For the text-containing cell, return its midpoint in (x, y) coordinate format. 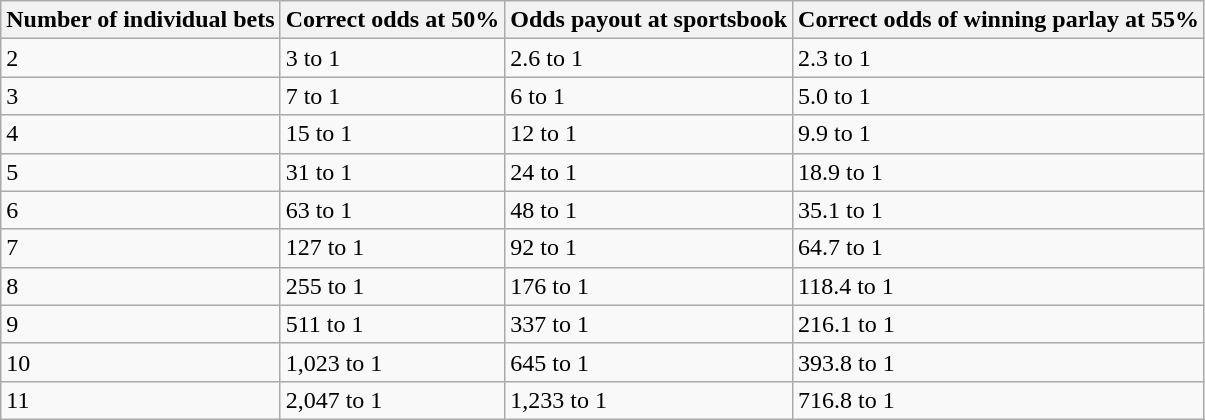
64.7 to 1 (999, 248)
35.1 to 1 (999, 210)
2 (140, 58)
9.9 to 1 (999, 134)
Odds payout at sportsbook (649, 20)
216.1 to 1 (999, 324)
8 (140, 286)
12 to 1 (649, 134)
716.8 to 1 (999, 400)
5 (140, 172)
92 to 1 (649, 248)
255 to 1 (392, 286)
337 to 1 (649, 324)
127 to 1 (392, 248)
Correct odds of winning parlay at 55% (999, 20)
6 (140, 210)
48 to 1 (649, 210)
6 to 1 (649, 96)
393.8 to 1 (999, 362)
9 (140, 324)
63 to 1 (392, 210)
Number of individual bets (140, 20)
511 to 1 (392, 324)
645 to 1 (649, 362)
4 (140, 134)
118.4 to 1 (999, 286)
2,047 to 1 (392, 400)
1,233 to 1 (649, 400)
31 to 1 (392, 172)
7 to 1 (392, 96)
2.6 to 1 (649, 58)
176 to 1 (649, 286)
3 (140, 96)
11 (140, 400)
1,023 to 1 (392, 362)
5.0 to 1 (999, 96)
15 to 1 (392, 134)
2.3 to 1 (999, 58)
10 (140, 362)
24 to 1 (649, 172)
7 (140, 248)
18.9 to 1 (999, 172)
3 to 1 (392, 58)
Correct odds at 50% (392, 20)
